Extract the (x, y) coordinate from the center of the cell holding the provided text.  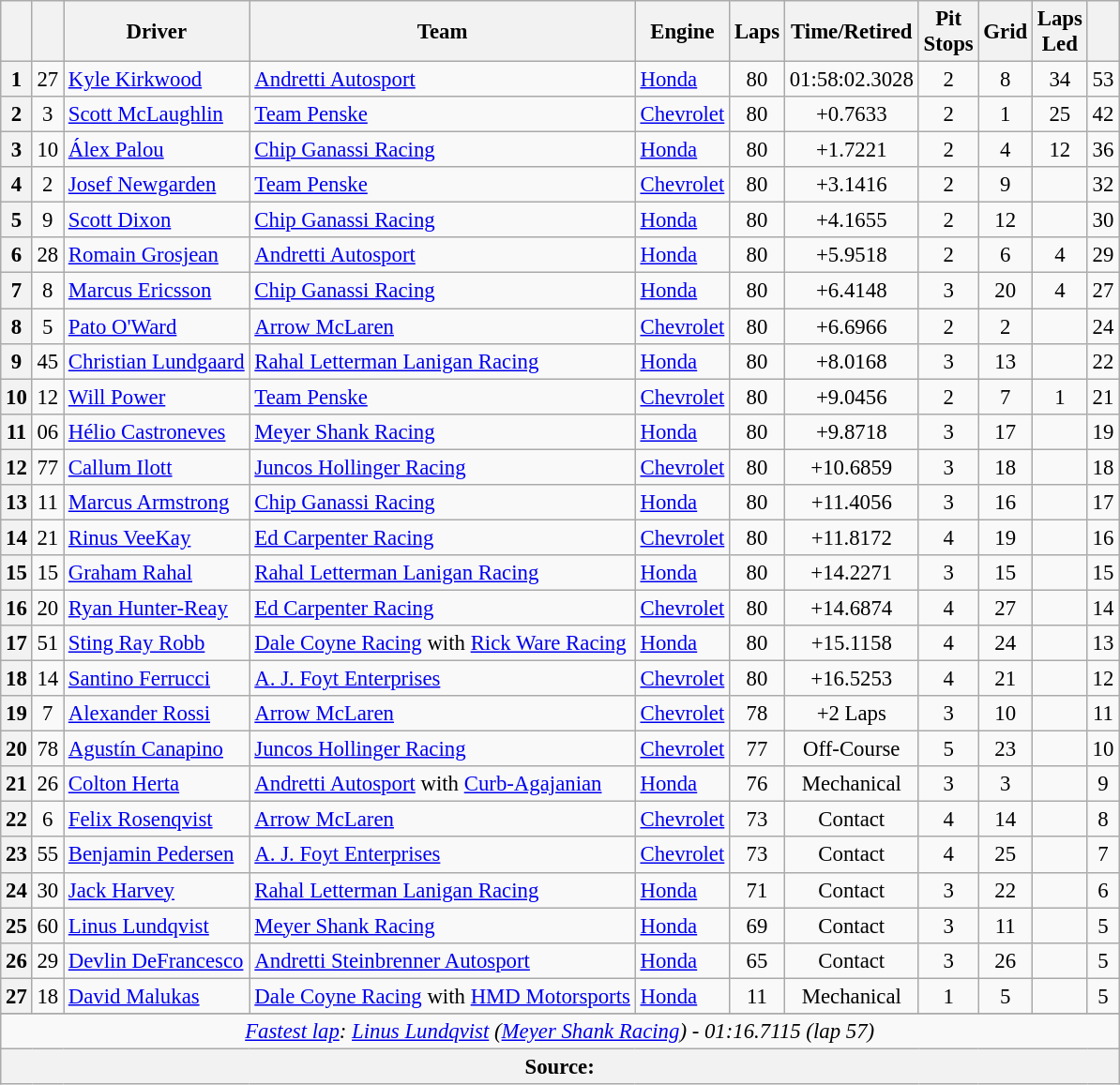
+9.8718 (852, 431)
David Malukas (158, 996)
Sting Ray Robb (158, 643)
Pato O'Ward (158, 326)
+5.9518 (852, 256)
Ryan Hunter-Reay (158, 608)
Marcus Armstrong (158, 503)
01:58:02.3028 (852, 80)
06 (47, 431)
+15.1158 (852, 643)
34 (1060, 80)
Driver (158, 32)
LapsLed (1060, 32)
+0.7633 (852, 114)
65 (758, 960)
Agustín Canapino (158, 749)
Felix Rosenqvist (158, 820)
+8.0168 (852, 361)
Graham Rahal (158, 573)
Off-Course (852, 749)
Scott Dixon (158, 220)
Jack Harvey (158, 890)
Christian Lundgaard (158, 361)
PitStops (948, 32)
Romain Grosjean (158, 256)
60 (47, 926)
Hélio Castroneves (158, 431)
+1.7221 (852, 150)
Callum Ilott (158, 467)
Santino Ferrucci (158, 679)
Dale Coyne Racing with Rick Ware Racing (443, 643)
+2 Laps (852, 714)
Fastest lap: Linus Lundqvist (Meyer Shank Racing) - 01:16.7115 (lap 57) (560, 1032)
+9.0456 (852, 397)
76 (758, 784)
Marcus Ericsson (158, 291)
Team (443, 32)
36 (1103, 150)
Will Power (158, 397)
Laps (758, 32)
53 (1103, 80)
Kyle Kirkwood (158, 80)
Andretti Steinbrenner Autosport (443, 960)
28 (47, 256)
+14.2271 (852, 573)
+10.6859 (852, 467)
+16.5253 (852, 679)
Engine (682, 32)
Andretti Autosport with Curb-Agajanian (443, 784)
Devlin DeFrancesco (158, 960)
Álex Palou (158, 150)
Time/Retired (852, 32)
+6.4148 (852, 291)
Benjamin Pedersen (158, 855)
Rinus VeeKay (158, 537)
45 (47, 361)
Dale Coyne Racing with HMD Motorsports (443, 996)
Source: (560, 1066)
+3.1416 (852, 185)
69 (758, 926)
+11.4056 (852, 503)
32 (1103, 185)
55 (47, 855)
Linus Lundqvist (158, 926)
Josef Newgarden (158, 185)
Alexander Rossi (158, 714)
Colton Herta (158, 784)
42 (1103, 114)
+14.6874 (852, 608)
+11.8172 (852, 537)
+6.6966 (852, 326)
+4.1655 (852, 220)
51 (47, 643)
Scott McLaughlin (158, 114)
Grid (1006, 32)
71 (758, 890)
